Return the (x, y) coordinate for the center point of the cell that contains the specified text.  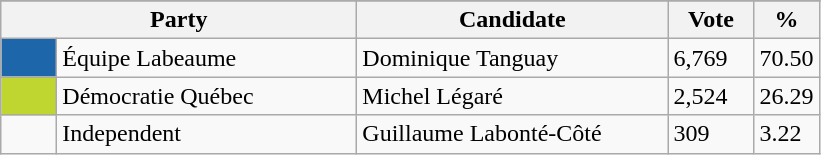
Vote (711, 20)
Équipe Labeaume (207, 58)
Dominique Tanguay (512, 58)
Démocratie Québec (207, 96)
309 (711, 134)
2,524 (711, 96)
Candidate (512, 20)
Party (179, 20)
% (786, 20)
Guillaume Labonté-Côté (512, 134)
26.29 (786, 96)
Michel Légaré (512, 96)
6,769 (711, 58)
3.22 (786, 134)
Independent (207, 134)
70.50 (786, 58)
